Find where the given text appears and provide that cell's center as [x, y] coordinate. 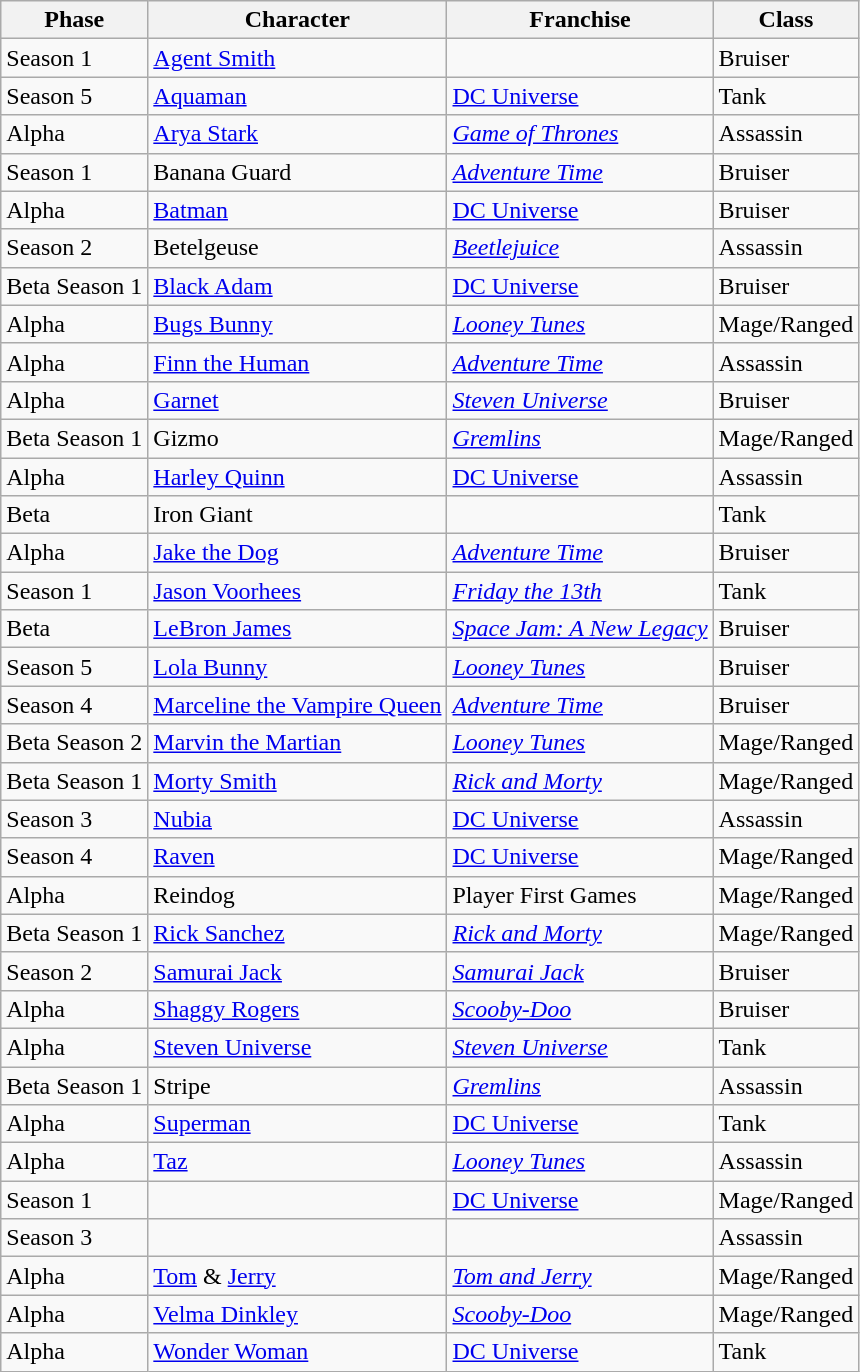
Agent Smith [298, 58]
Arya Stark [298, 134]
Beta Season 2 [74, 743]
Batman [298, 210]
Raven [298, 857]
Reindog [298, 895]
Beetlejuice [580, 248]
Finn the Human [298, 362]
Character [298, 20]
Aquaman [298, 96]
Nubia [298, 819]
Marceline the Vampire Queen [298, 705]
Jason Voorhees [298, 591]
Bugs Bunny [298, 324]
Tom and Jerry [580, 1276]
Wonder Woman [298, 1352]
Betelgeuse [298, 248]
Game of Thrones [580, 134]
Shaggy Rogers [298, 1009]
Phase [74, 20]
Taz [298, 1162]
Iron Giant [298, 515]
Morty Smith [298, 781]
Gizmo [298, 438]
Garnet [298, 400]
LeBron James [298, 629]
Velma Dinkley [298, 1314]
Tom & Jerry [298, 1276]
Friday the 13th [580, 591]
Rick Sanchez [298, 933]
Banana Guard [298, 172]
Black Adam [298, 286]
Lola Bunny [298, 667]
Player First Games [580, 895]
Marvin the Martian [298, 743]
Class [786, 20]
Jake the Dog [298, 553]
Harley Quinn [298, 477]
Franchise [580, 20]
Space Jam: A New Legacy [580, 629]
Superman [298, 1124]
Stripe [298, 1085]
